Return [x, y] of the center of cell containing provided text 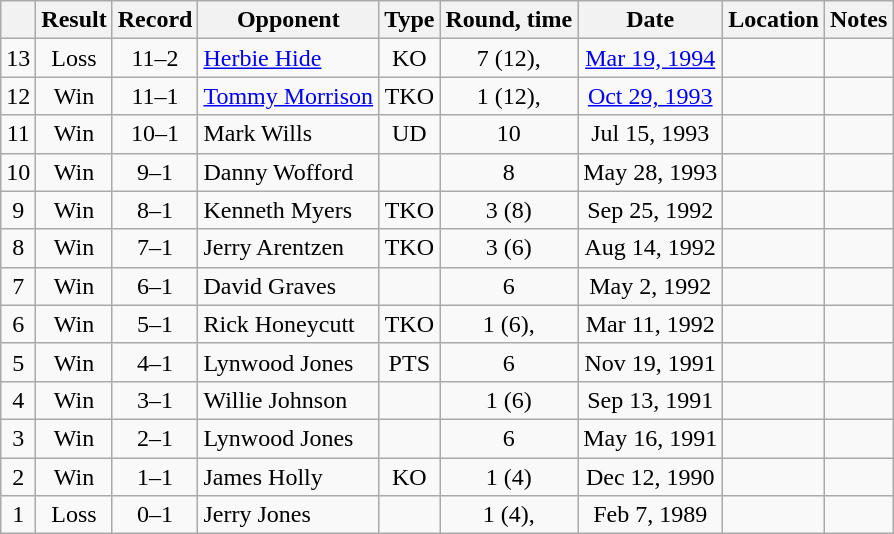
James Holly [288, 477]
8–1 [155, 210]
4–1 [155, 362]
Result [74, 20]
Date [650, 20]
Sep 25, 1992 [650, 210]
Nov 19, 1991 [650, 362]
4 [18, 400]
7 [18, 286]
Opponent [288, 20]
11 [18, 134]
Mar 19, 1994 [650, 58]
6–1 [155, 286]
3 [18, 438]
1–1 [155, 477]
1 (4) [509, 477]
2–1 [155, 438]
UD [410, 134]
1 (6), [509, 324]
5 [18, 362]
Mar 11, 1992 [650, 324]
5–1 [155, 324]
3–1 [155, 400]
11–1 [155, 96]
1 (12), [509, 96]
13 [18, 58]
Type [410, 20]
Notes [858, 20]
9–1 [155, 172]
Rick Honeycutt [288, 324]
9 [18, 210]
Round, time [509, 20]
Dec 12, 1990 [650, 477]
Record [155, 20]
Tommy Morrison [288, 96]
Herbie Hide [288, 58]
12 [18, 96]
Jerry Jones [288, 515]
7 (12), [509, 58]
Oct 29, 1993 [650, 96]
May 2, 1992 [650, 286]
Danny Wofford [288, 172]
David Graves [288, 286]
Kenneth Myers [288, 210]
PTS [410, 362]
11–2 [155, 58]
Jul 15, 1993 [650, 134]
2 [18, 477]
Mark Wills [288, 134]
10–1 [155, 134]
1 (6) [509, 400]
May 16, 1991 [650, 438]
Jerry Arentzen [288, 248]
3 (6) [509, 248]
Sep 13, 1991 [650, 400]
Willie Johnson [288, 400]
May 28, 1993 [650, 172]
7–1 [155, 248]
3 (8) [509, 210]
1 (4), [509, 515]
1 [18, 515]
Location [774, 20]
Feb 7, 1989 [650, 515]
0–1 [155, 515]
Aug 14, 1992 [650, 248]
